Return the (x, y) coordinate for the center point of the cell that contains the specified text.  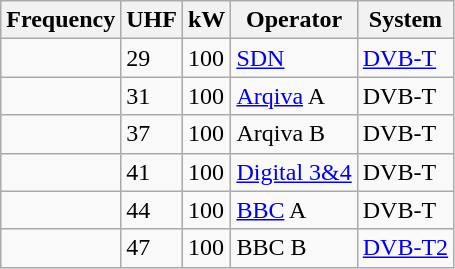
UHF (152, 20)
Operator (294, 20)
29 (152, 58)
31 (152, 96)
37 (152, 134)
SDN (294, 58)
47 (152, 248)
System (405, 20)
41 (152, 172)
BBC A (294, 210)
BBC B (294, 248)
Arqiva A (294, 96)
44 (152, 210)
Digital 3&4 (294, 172)
DVB-T2 (405, 248)
Arqiva B (294, 134)
Frequency (61, 20)
kW (206, 20)
